Detect which cell encompasses the target text, then output its [X, Y] center coordinate. 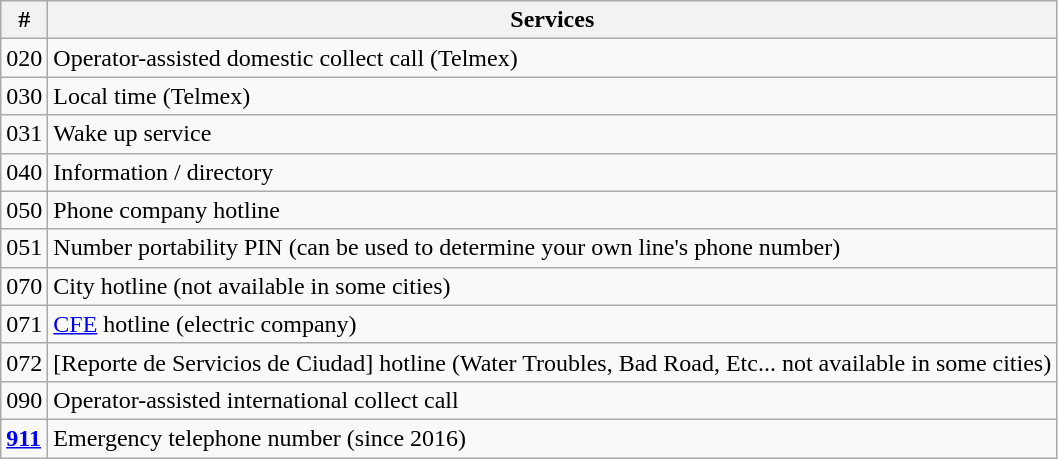
090 [24, 400]
071 [24, 324]
050 [24, 210]
Wake up service [552, 134]
040 [24, 172]
051 [24, 248]
Operator-assisted domestic collect call (Telmex) [552, 58]
Operator-assisted international collect call [552, 400]
911 [24, 438]
020 [24, 58]
072 [24, 362]
# [24, 20]
Emergency telephone number (since 2016) [552, 438]
Services [552, 20]
[Reporte de Servicios de Ciudad] hotline (Water Troubles, Bad Road, Etc... not available in some cities) [552, 362]
Local time (Telmex) [552, 96]
Phone company hotline [552, 210]
CFE hotline (electric company) [552, 324]
City hotline (not available in some cities) [552, 286]
070 [24, 286]
Information / directory [552, 172]
Number portability PIN (can be used to determine your own line's phone number) [552, 248]
031 [24, 134]
030 [24, 96]
